Find where the given text appears and provide that cell's center as [X, Y] coordinate. 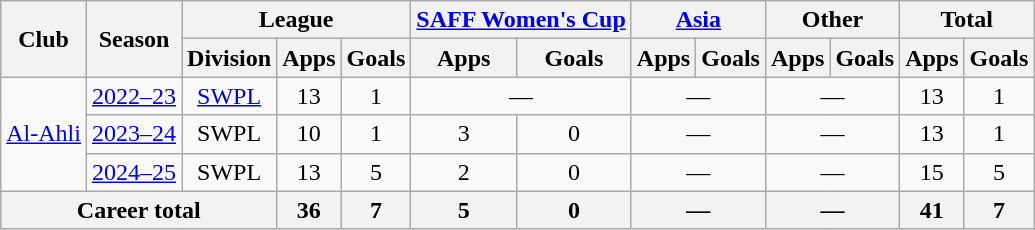
36 [309, 210]
Season [134, 39]
41 [932, 210]
15 [932, 172]
Asia [698, 20]
Other [832, 20]
2022–23 [134, 96]
2 [464, 172]
SAFF Women's Cup [521, 20]
2024–25 [134, 172]
Total [967, 20]
Career total [139, 210]
Club [44, 39]
Division [230, 58]
Al-Ahli [44, 134]
2023–24 [134, 134]
10 [309, 134]
League [296, 20]
3 [464, 134]
